Return the (X, Y) coordinate for the center point of the cell that contains the specified text.  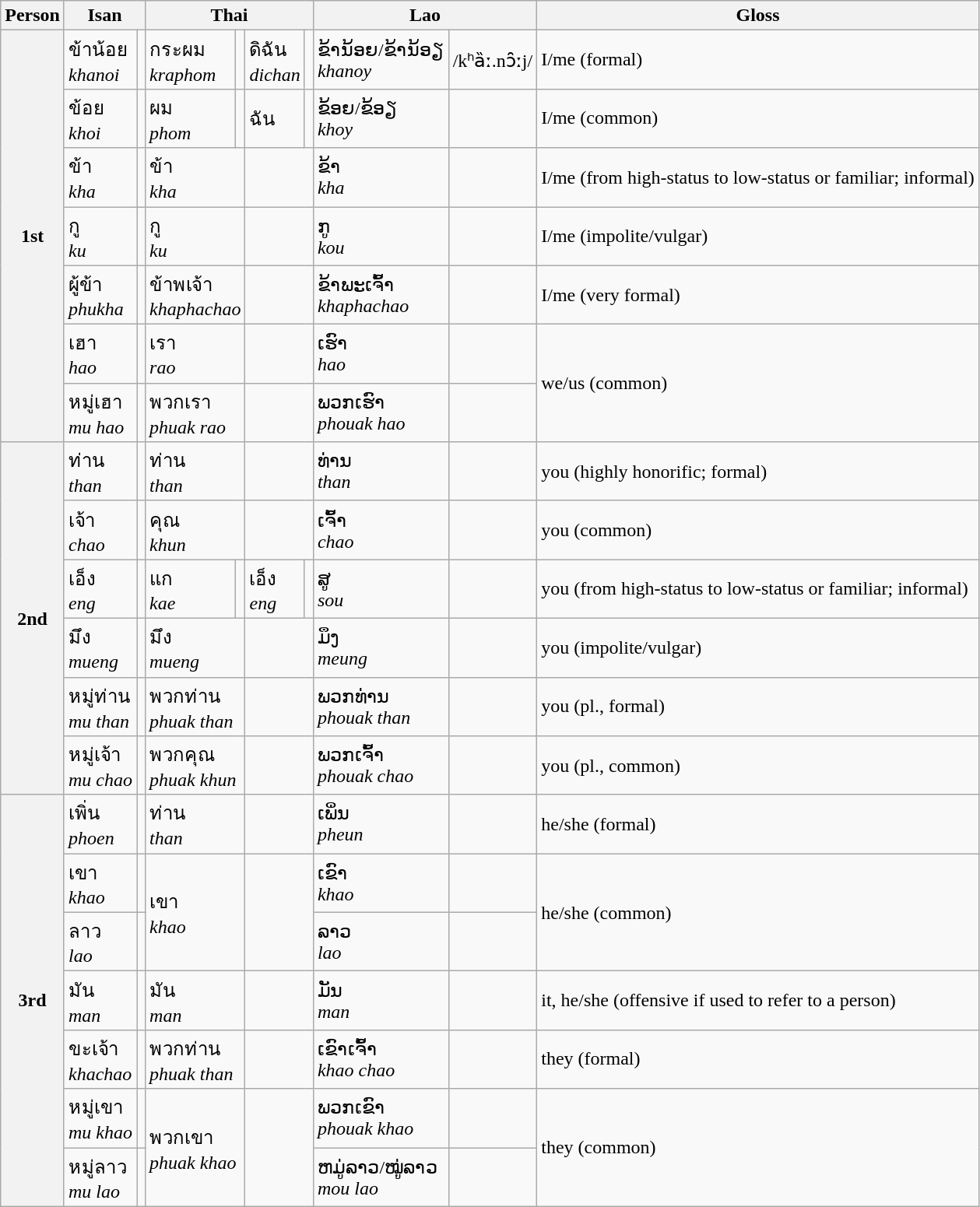
ພວກເຈົ້າphouak chao (381, 766)
หมู่ลาวmu lao (100, 1177)
ผมphom (190, 118)
พวกคุณphuak khun (195, 766)
ເຂົາເຈົ້າkhao chao (381, 1059)
I/me (common) (758, 118)
ข้อยkhoi (100, 118)
ຂ້ານ້ອຍ/ຂ້ານ້ອຽkhanoy (381, 60)
หมู่เขาmu khao (100, 1118)
ขะเจ้าkhachao (100, 1059)
เฮาhao (100, 354)
ฉัน (275, 118)
Gloss (758, 16)
ข้าน้อยkhanoi (100, 60)
you (impolite/vulgar) (758, 647)
I/me (very formal) (758, 295)
/kʰȁː.nɔ̑ːj/ (493, 60)
1st (33, 237)
Person (33, 16)
หมู่เฮาmu hao (100, 412)
ຫມູ່ລາວ/ໝູ່ລາວmou lao (381, 1177)
Lao (425, 16)
กระผมkraphom (190, 60)
I/me (formal) (758, 60)
Isan (104, 16)
เจ้าchao (100, 530)
ຂ້າພະເຈົ້າkhaphachao (381, 295)
you (pl., common) (758, 766)
Thai (230, 16)
หมู่เจ้าmu chao (100, 766)
he/she (formal) (758, 824)
ดิฉันdichan (275, 60)
ເພິ່ນpheun (381, 824)
ພວກເຮົາphouak hao (381, 412)
ผู้ข้าphukha (100, 295)
I/me (impolite/vulgar) (758, 237)
เราrao (195, 354)
ມຶງmeung (381, 647)
ເຈົ້າchao (381, 530)
I/me (from high-status to low-status or familiar; informal) (758, 177)
it, he/she (offensive if used to refer to a person) (758, 1001)
พวกเขาphuak khao (195, 1147)
ລາວlao (381, 942)
แกkae (190, 589)
ເຮົາhao (381, 354)
we/us (common) (758, 383)
2nd (33, 618)
ພວກເຂົາphouak khao (381, 1118)
they (formal) (758, 1059)
you (pl., formal) (758, 707)
หมู่ท่านmu than (100, 707)
เพิ่นphoen (100, 824)
he/she (common) (758, 912)
you (highly honorific; formal) (758, 472)
you (common) (758, 530)
ลาวlao (100, 942)
คุณkhun (195, 530)
ເຂົາkhao (381, 883)
ข้าพเจ้าkhaphachao (195, 295)
ຂ້ອຍ/ຂ້ອຽkhoy (381, 118)
พวกเราphuak rao (195, 412)
ພວກທ່ານphouak than (381, 707)
ກູkou (381, 237)
ຂ້າkha (381, 177)
ສູsou (381, 589)
they (common) (758, 1147)
you (from high-status to low-status or familiar; informal) (758, 589)
ທ່ານthan (381, 472)
3rd (33, 1001)
ມັນman (381, 1001)
